Identify which cell holds the provided text, then report its [x, y] central coordinate. 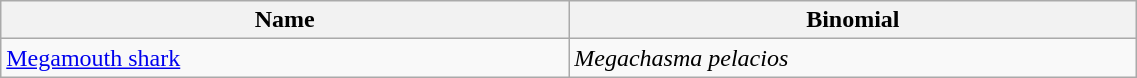
Name [285, 20]
Binomial [853, 20]
Megachasma pelacios [853, 58]
Megamouth shark [285, 58]
